Locate the cell with the specified text and output its (x, y) center coordinate. 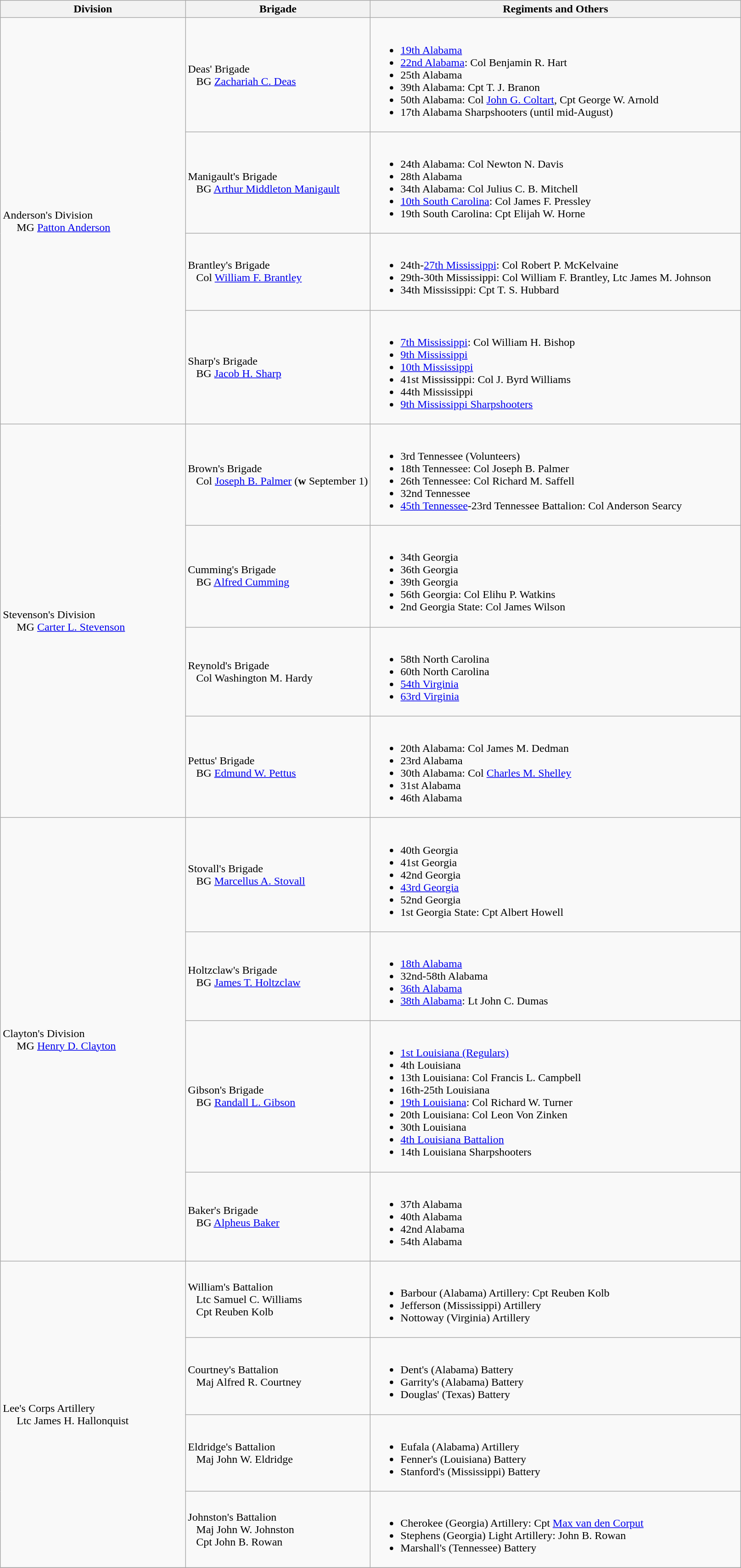
Stevenson's Division MG Carter L. Stevenson (93, 621)
Holtzclaw's Brigade BG James T. Holtzclaw (278, 976)
Regiments and Others (556, 9)
Gibson's Brigade BG Randall L. Gibson (278, 1096)
Deas' Brigade BG Zachariah C. Deas (278, 75)
Johnston's Battalion Maj John W. Johnston Cpt John B. Rowan (278, 1529)
Eldridge's Battalion Maj John W. Eldridge (278, 1453)
Baker's Brigade BG Alpheus Baker (278, 1217)
Courtney's Battalion Maj Alfred R. Courtney (278, 1376)
Clayton's Division MG Henry D. Clayton (93, 1039)
Reynold's Brigade Col Washington M. Hardy (278, 671)
37th Alabama40th Alabama42nd Alabama54th Alabama (556, 1217)
Sharp's Brigade BG Jacob H. Sharp (278, 367)
Dent's (Alabama) BatteryGarrity's (Alabama) BatteryDouglas' (Texas) Battery (556, 1376)
Barbour (Alabama) Artillery: Cpt Reuben KolbJefferson (Mississippi) ArtilleryNottoway (Virginia) Artillery (556, 1300)
40th Georgia41st Georgia42nd Georgia43rd Georgia52nd Georgia1st Georgia State: Cpt Albert Howell (556, 874)
34th Georgia36th Georgia39th Georgia56th Georgia: Col Elihu P. Watkins2nd Georgia State: Col James Wilson (556, 576)
Division (93, 9)
Stovall's Brigade BG Marcellus A. Stovall (278, 874)
Eufala (Alabama) ArtilleryFenner's (Louisiana) BatteryStanford's (Mississippi) Battery (556, 1453)
Lee's Corps Artillery Ltc James H. Hallonquist (93, 1415)
Brigade (278, 9)
Brantley's Brigade Col William F. Brantley (278, 272)
Anderson's Division MG Patton Anderson (93, 221)
18th Alabama32nd-58th Alabama36th Alabama38th Alabama: Lt John C. Dumas (556, 976)
58th North Carolina60th North Carolina54th Virginia63rd Virginia (556, 671)
Brown's Brigade Col Joseph B. Palmer (w September 1) (278, 475)
Pettus' Brigade BG Edmund W. Pettus (278, 767)
William's Battalion Ltc Samuel C. Williams Cpt Reuben Kolb (278, 1300)
20th Alabama: Col James M. Dedman23rd Alabama30th Alabama: Col Charles M. Shelley31st Alabama46th Alabama (556, 767)
Manigault's Brigade BG Arthur Middleton Manigault (278, 183)
Cherokee (Georgia) Artillery: Cpt Max van den CorputStephens (Georgia) Light Artillery: John B. RowanMarshall's (Tennessee) Battery (556, 1529)
Cumming's Brigade BG Alfred Cumming (278, 576)
